Provide the [X, Y] coordinate of the cell's center where the given text is located.  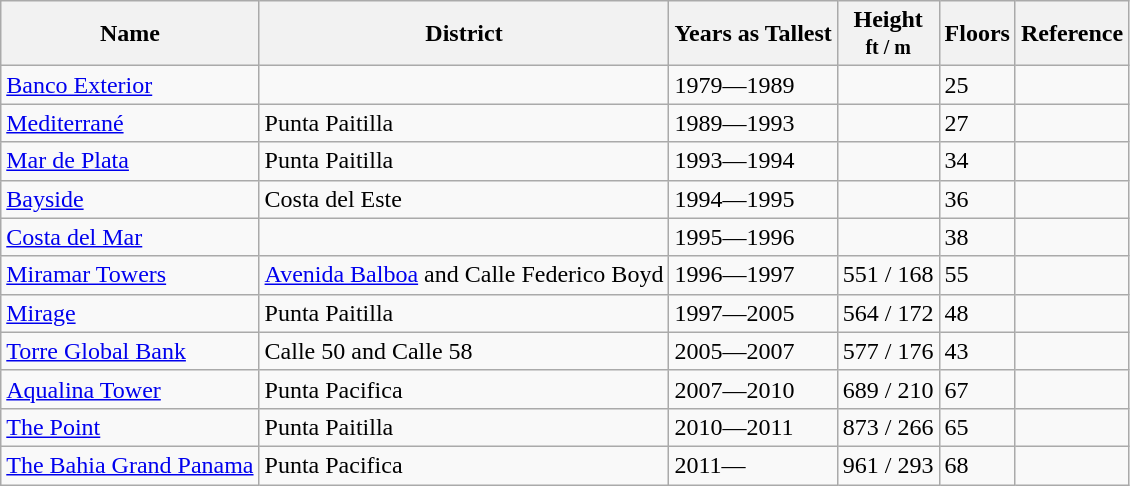
1997—2005 [753, 313]
65 [977, 427]
Banco Exterior [130, 85]
48 [977, 313]
The Point [130, 427]
551 / 168 [888, 275]
Mirage [130, 313]
District [464, 34]
Avenida Balboa and Calle Federico Boyd [464, 275]
689 / 210 [888, 389]
38 [977, 237]
Years as Tallest [753, 34]
43 [977, 351]
Torre Global Bank [130, 351]
Miramar Towers [130, 275]
27 [977, 123]
The Bahia Grand Panama [130, 465]
1993—1994 [753, 161]
25 [977, 85]
Calle 50 and Calle 58 [464, 351]
1996—1997 [753, 275]
68 [977, 465]
Reference [1072, 34]
34 [977, 161]
Costa del Mar [130, 237]
Floors [977, 34]
2005—2007 [753, 351]
67 [977, 389]
1994—1995 [753, 199]
Costa del Este [464, 199]
Mar de Plata [130, 161]
2011— [753, 465]
1979—1989 [753, 85]
Aqualina Tower [130, 389]
36 [977, 199]
Name [130, 34]
Heightft / m [888, 34]
Mediterrané [130, 123]
961 / 293 [888, 465]
55 [977, 275]
Bayside [130, 199]
2007—2010 [753, 389]
873 / 266 [888, 427]
1989—1993 [753, 123]
564 / 172 [888, 313]
577 / 176 [888, 351]
2010—2011 [753, 427]
1995—1996 [753, 237]
